Return [x, y] of the center of cell containing provided text 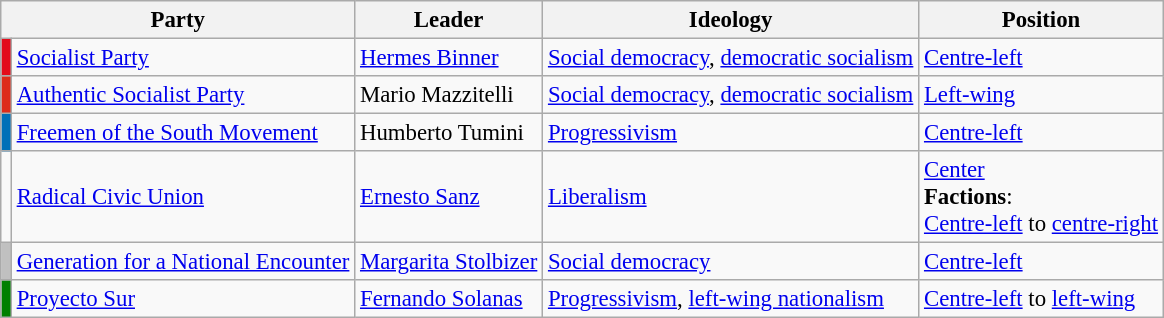
Party [178, 20]
Socialist Party [182, 58]
Freemen of the South Movement [182, 133]
Fernando Solanas [449, 299]
Leader [449, 20]
Margarita Stolbizer [449, 262]
Authentic Socialist Party [182, 95]
Hermes Binner [449, 58]
Centre-left to left-wing [1042, 299]
Generation for a National Encounter [182, 262]
Mario Mazzitelli [449, 95]
Progressivism [731, 133]
Progressivism, left-wing nationalism [731, 299]
Radical Civic Union [182, 197]
Liberalism [731, 197]
Proyecto Sur [182, 299]
Position [1042, 20]
Left-wing [1042, 95]
CenterFactions:Centre-left to centre-right [1042, 197]
Social democracy [731, 262]
Ernesto Sanz [449, 197]
Humberto Tumini [449, 133]
Ideology [731, 20]
